Detect which cell encompasses the target text, then output its [x, y] center coordinate. 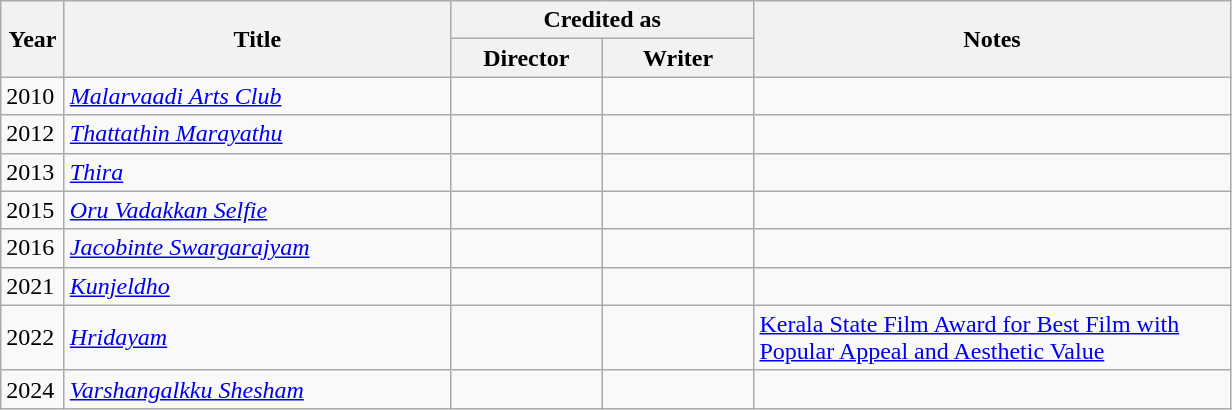
Credited as [602, 20]
2016 [33, 248]
Director [526, 58]
2015 [33, 210]
Thattathin Marayathu [257, 134]
2022 [33, 338]
Title [257, 39]
Malarvaadi Arts Club [257, 96]
Writer [678, 58]
Year [33, 39]
Notes [992, 39]
2012 [33, 134]
2021 [33, 286]
Oru Vadakkan Selfie [257, 210]
2024 [33, 389]
2013 [33, 172]
2010 [33, 96]
Kunjeldho [257, 286]
Varshangalkku Shesham [257, 389]
Kerala State Film Award for Best Film with Popular Appeal and Aesthetic Value [992, 338]
Jacobinte Swargarajyam [257, 248]
Hridayam [257, 338]
Thira [257, 172]
